For the text-containing cell, return its midpoint in [x, y] coordinate format. 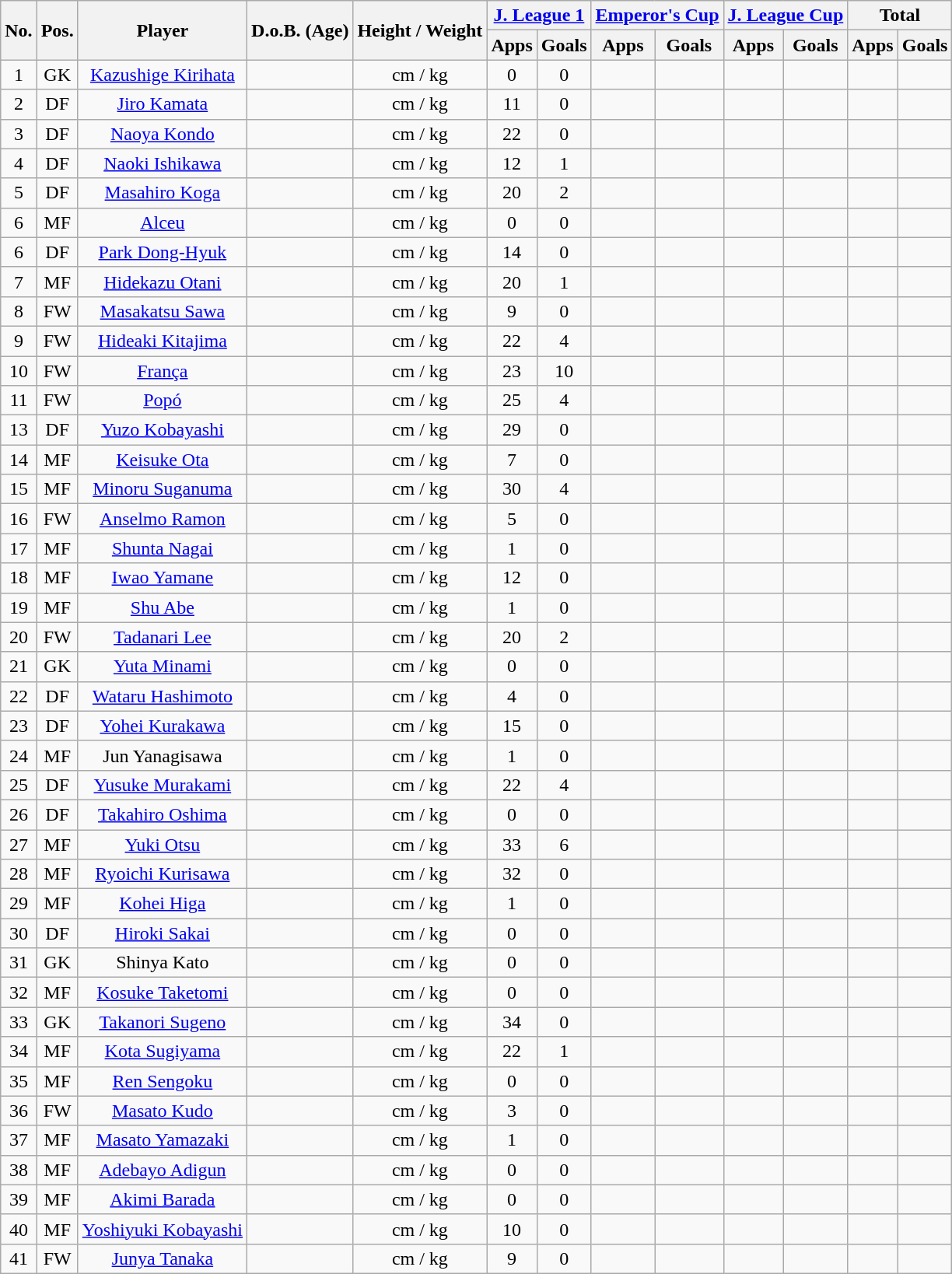
França [162, 371]
Hiroki Sakai [162, 933]
Takanori Sugeno [162, 1022]
Keisuke Ota [162, 460]
Kazushige Kirihata [162, 75]
Yusuke Murakami [162, 785]
Minoru Suganuma [162, 489]
Kohei Higa [162, 904]
Kosuke Taketomi [162, 992]
21 [19, 667]
No. [19, 30]
Naoya Kondo [162, 134]
Akimi Barada [162, 1199]
31 [19, 963]
Shunta Nagai [162, 548]
39 [19, 1199]
26 [19, 814]
Ren Sengoku [162, 1081]
D.o.B. (Age) [300, 30]
37 [19, 1140]
38 [19, 1170]
Alceu [162, 222]
Tadanari Lee [162, 637]
Ryoichi Kurisawa [162, 874]
Yoshiyuki Kobayashi [162, 1229]
35 [19, 1081]
Takahiro Oshima [162, 814]
Jiro Kamata [162, 104]
Player [162, 30]
Yuki Otsu [162, 844]
Height / Weight [420, 30]
Jun Yanagisawa [162, 755]
Hidekazu Otani [162, 282]
27 [19, 844]
Naoki Ishikawa [162, 163]
8 [19, 311]
J. League Cup [786, 16]
Shinya Kato [162, 963]
13 [19, 430]
Pos. [58, 30]
16 [19, 519]
Yuta Minami [162, 667]
Junya Tanaka [162, 1258]
18 [19, 578]
Popó [162, 401]
Masahiro Koga [162, 193]
Adebayo Adigun [162, 1170]
40 [19, 1229]
Kota Sugiyama [162, 1052]
Yohei Kurakawa [162, 726]
Masato Yamazaki [162, 1140]
J. League 1 [539, 16]
36 [19, 1111]
Yuzo Kobayashi [162, 430]
Hideaki Kitajima [162, 341]
Total [900, 16]
Emperor's Cup [657, 16]
Shu Abe [162, 607]
Masakatsu Sawa [162, 311]
19 [19, 607]
17 [19, 548]
24 [19, 755]
Park Dong-Hyuk [162, 252]
Masato Kudo [162, 1111]
41 [19, 1258]
Anselmo Ramon [162, 519]
Iwao Yamane [162, 578]
Wataru Hashimoto [162, 696]
28 [19, 874]
